Extract the (X, Y) coordinate from the center of the cell holding the provided text.  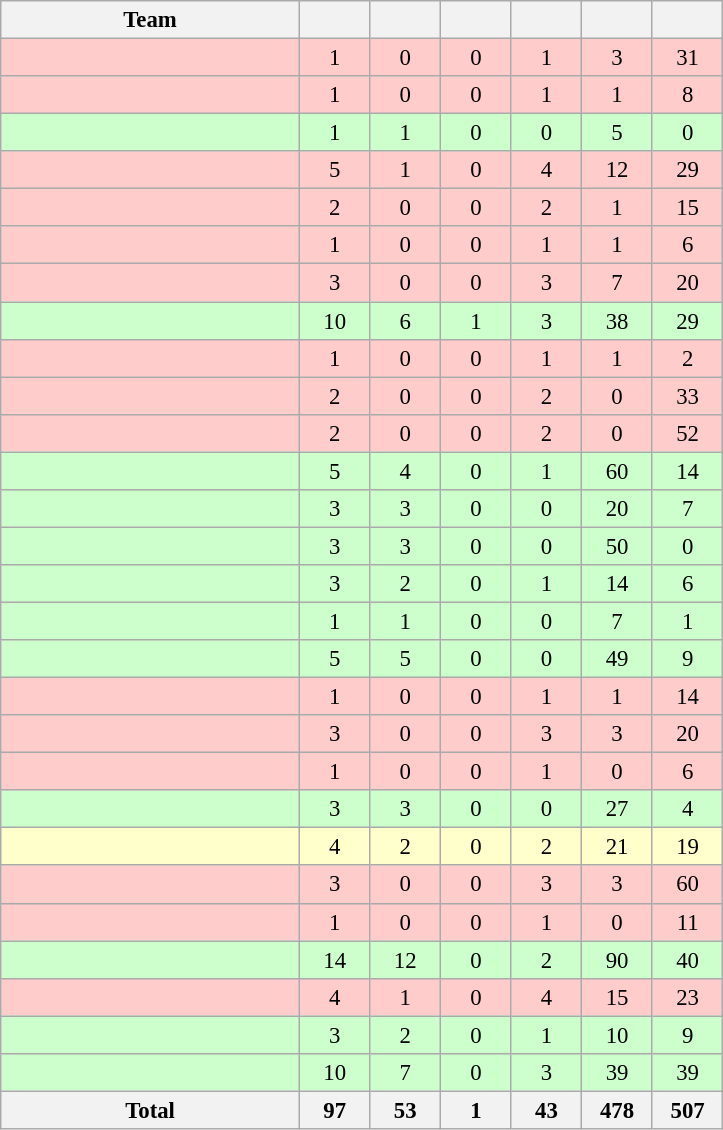
49 (618, 659)
53 (406, 1110)
Total (150, 1110)
97 (334, 1110)
43 (546, 1110)
21 (618, 847)
40 (688, 960)
38 (618, 321)
Team (150, 20)
31 (688, 58)
52 (688, 433)
33 (688, 396)
11 (688, 922)
90 (618, 960)
8 (688, 95)
50 (618, 546)
23 (688, 997)
478 (618, 1110)
507 (688, 1110)
27 (618, 809)
19 (688, 847)
